Return [x, y] of the center of cell containing provided text 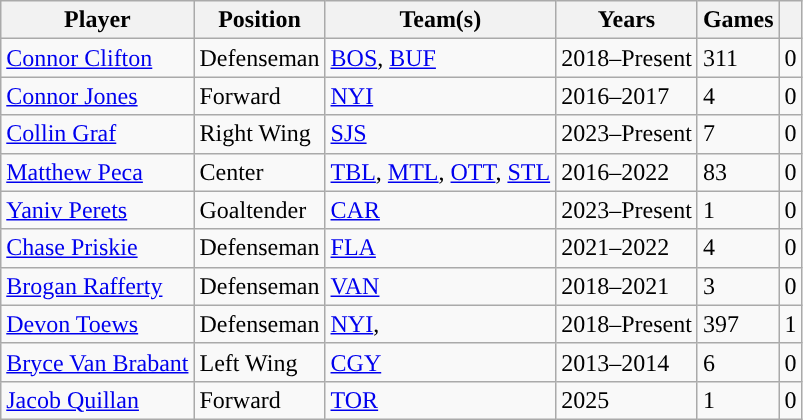
7 [738, 134]
Chase Priskie [98, 248]
311 [738, 58]
CAR [440, 210]
Yaniv Perets [98, 210]
397 [738, 324]
Brogan Rafferty [98, 286]
Connor Jones [98, 96]
CGY [440, 362]
2025 [627, 400]
2016–2017 [627, 96]
2018–2021 [627, 286]
6 [738, 362]
Connor Clifton [98, 58]
Player [98, 20]
3 [738, 286]
Games [738, 20]
Center [260, 172]
2013–2014 [627, 362]
Position [260, 20]
TOR [440, 400]
Collin Graf [98, 134]
VAN [440, 286]
BOS, BUF [440, 58]
NYI [440, 96]
Bryce Van Brabant [98, 362]
Matthew Peca [98, 172]
2016–2022 [627, 172]
Devon Toews [98, 324]
Team(s) [440, 20]
SJS [440, 134]
Jacob Quillan [98, 400]
NYI, [440, 324]
Years [627, 20]
FLA [440, 248]
Left Wing [260, 362]
Right Wing [260, 134]
2021–2022 [627, 248]
83 [738, 172]
Goaltender [260, 210]
TBL, MTL, OTT, STL [440, 172]
